Return (X, Y) of the center of cell containing provided text 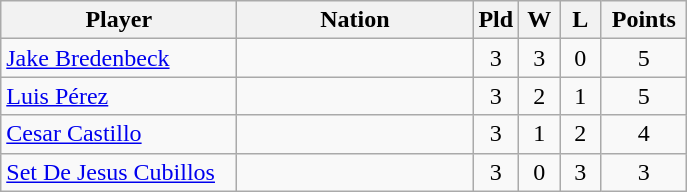
Luis Pérez (119, 96)
Player (119, 20)
Jake Bredenbeck (119, 58)
Pld (496, 20)
Cesar Castillo (119, 134)
L (580, 20)
Nation (355, 20)
Points (644, 20)
W (540, 20)
4 (644, 134)
Set De Jesus Cubillos (119, 172)
